Determine the [X, Y] coordinate at the center of the cell enclosing the given text.  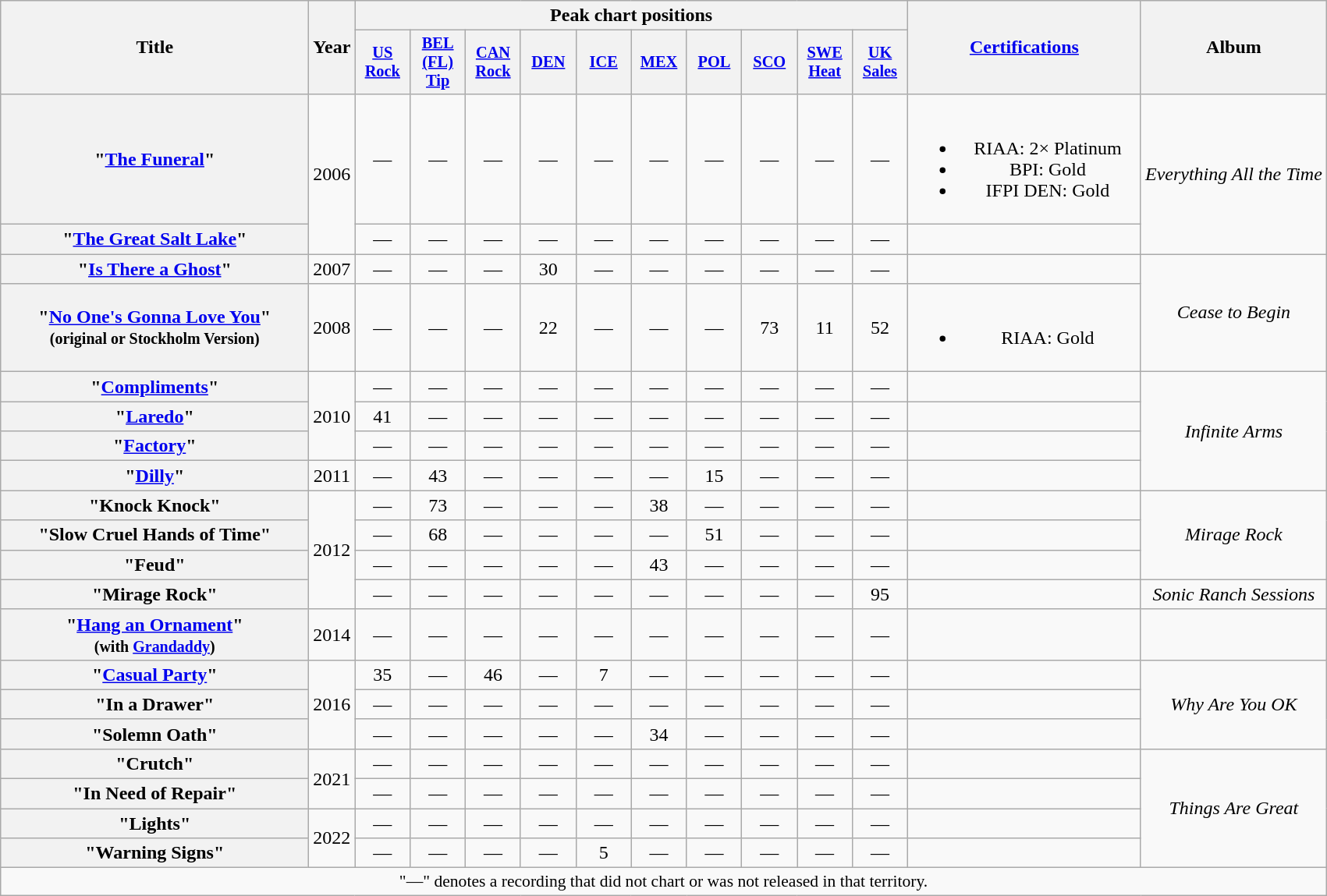
2022 [332, 838]
"Slow Cruel Hands of Time" [154, 535]
"The Great Salt Lake" [154, 239]
2012 [332, 550]
Things Are Great [1233, 808]
"Hang an Ornament"(with Grandaddy) [154, 635]
Peak chart positions [632, 16]
"The Funeral" [154, 159]
Cease to Begin [1233, 313]
UKSales [880, 62]
5 [604, 853]
11 [825, 328]
"Casual Party" [154, 675]
"Solemn Oath" [154, 734]
22 [548, 328]
2007 [332, 269]
15 [715, 476]
POL [715, 62]
46 [493, 675]
"In a Drawer" [154, 704]
SCO [769, 62]
2021 [332, 778]
CANRock [493, 62]
35 [382, 675]
SWEHeat [825, 62]
Mirage Rock [1233, 535]
Title [154, 48]
51 [715, 535]
USRock [382, 62]
Certifications [1024, 48]
"Compliments" [154, 387]
"Factory" [154, 446]
"No One's Gonna Love You"(original or Stockholm Version) [154, 328]
"Knock Knock" [154, 505]
34 [658, 734]
38 [658, 505]
Sonic Ranch Sessions [1233, 594]
30 [548, 269]
"Is There a Ghost" [154, 269]
"Feud" [154, 565]
"Crutch" [154, 763]
Everything All the Time [1233, 173]
Year [332, 48]
RIAA: Gold [1024, 328]
7 [604, 675]
"Mirage Rock" [154, 594]
RIAA: 2× PlatinumBPI: GoldIFPI DEN: Gold [1024, 159]
"Dilly" [154, 476]
2006 [332, 173]
DEN [548, 62]
ICE [604, 62]
41 [382, 416]
52 [880, 328]
"In Need of Repair" [154, 794]
"Laredo" [154, 416]
95 [880, 594]
68 [438, 535]
2010 [332, 416]
MEX [658, 62]
Album [1233, 48]
BEL(FL)Tip [438, 62]
2011 [332, 476]
"Lights" [154, 823]
Why Are You OK [1233, 704]
"—" denotes a recording that did not chart or was not released in that territory. [664, 882]
2014 [332, 635]
2008 [332, 328]
"Warning Signs" [154, 853]
Infinite Arms [1233, 431]
2016 [332, 704]
